Search for the cell housing the specified text and yield its [X, Y] center coordinate. 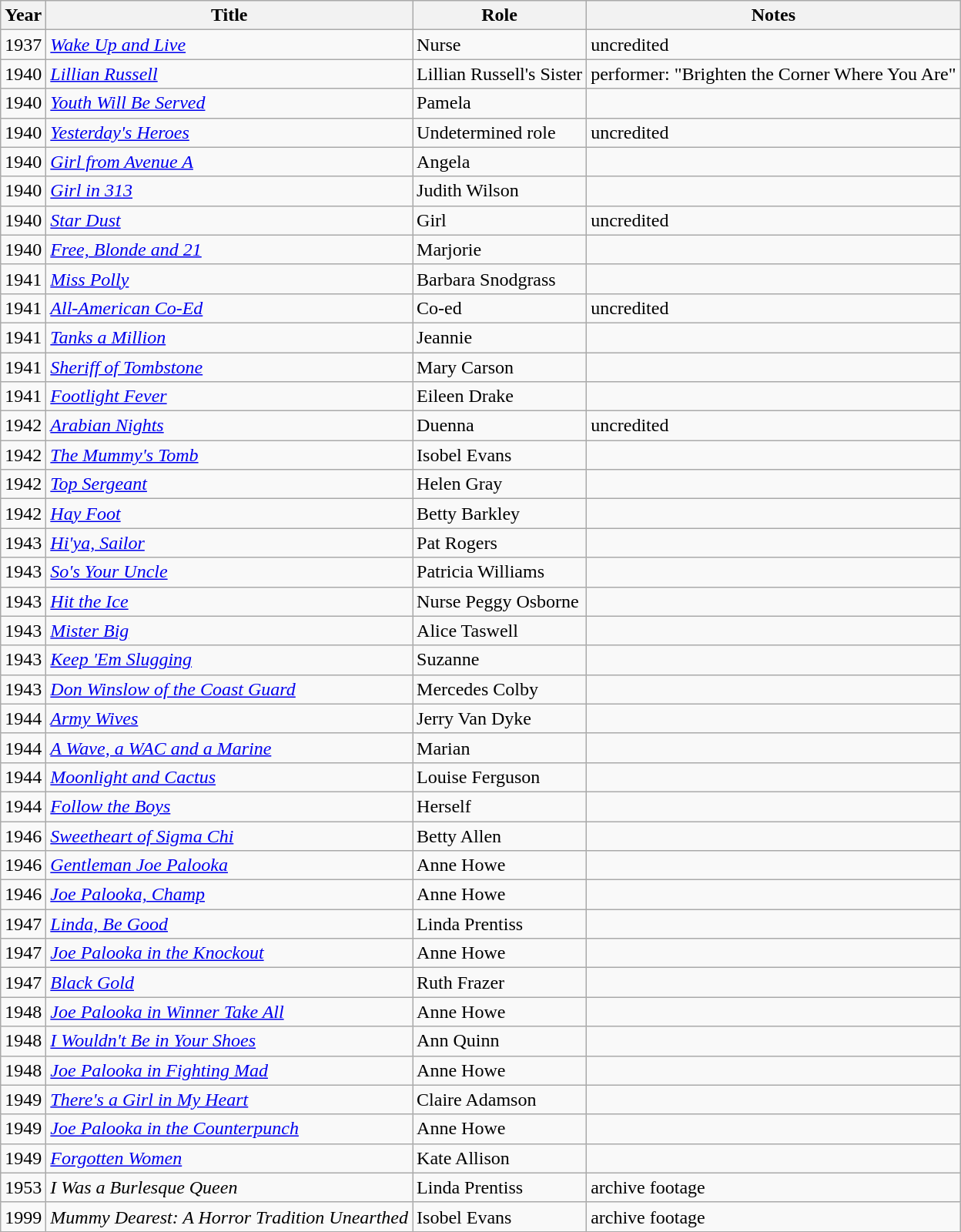
Don Winslow of the Coast Guard [229, 689]
Eileen Drake [500, 397]
Year [23, 15]
Judith Wilson [500, 191]
Joe Palooka, Champ [229, 895]
Jerry Van Dyke [500, 718]
Co-ed [500, 308]
Sweetheart of Sigma Chi [229, 835]
Joe Palooka in the Knockout [229, 953]
Mercedes Colby [500, 689]
Marjorie [500, 249]
I Was a Burlesque Queen [229, 1187]
Miss Polly [229, 279]
Wake Up and Live [229, 45]
Role [500, 15]
Moonlight and Cactus [229, 777]
Suzanne [500, 660]
Follow the Boys [229, 806]
Army Wives [229, 718]
Youth Will Be Served [229, 103]
Undetermined role [500, 132]
1937 [23, 45]
Hit the Ice [229, 601]
There's a Girl in My Heart [229, 1100]
Betty Allen [500, 835]
Joe Palooka in Fighting Mad [229, 1070]
Girl from Avenue A [229, 162]
Arabian Nights [229, 426]
Barbara Snodgrass [500, 279]
Free, Blonde and 21 [229, 249]
Pat Rogers [500, 543]
Hi'ya, Sailor [229, 543]
I Wouldn't Be in Your Shoes [229, 1041]
Ruth Frazer [500, 983]
Duenna [500, 426]
Angela [500, 162]
Nurse Peggy Osborne [500, 601]
Sheriff of Tombstone [229, 367]
performer: "Brighten the Corner Where You Are" [773, 74]
Patricia Williams [500, 572]
Title [229, 15]
Pamela [500, 103]
Mummy Dearest: A Horror Tradition Unearthed [229, 1217]
Keep 'Em Slugging [229, 660]
Alice Taswell [500, 631]
Joe Palooka in the Counterpunch [229, 1129]
Linda, Be Good [229, 924]
Gentleman Joe Palooka [229, 865]
Yesterday's Heroes [229, 132]
Forgotten Women [229, 1158]
Ann Quinn [500, 1041]
Kate Allison [500, 1158]
Nurse [500, 45]
Claire Adamson [500, 1100]
Mary Carson [500, 367]
A Wave, a WAC and a Marine [229, 748]
Top Sergeant [229, 484]
Girl [500, 220]
Louise Ferguson [500, 777]
Marian [500, 748]
Notes [773, 15]
Joe Palooka in Winner Take All [229, 1012]
The Mummy's Tomb [229, 455]
All-American Co-Ed [229, 308]
Girl in 313 [229, 191]
Black Gold [229, 983]
Lillian Russell's Sister [500, 74]
Lillian Russell [229, 74]
Herself [500, 806]
Helen Gray [500, 484]
Hay Foot [229, 514]
Mister Big [229, 631]
1999 [23, 1217]
Betty Barkley [500, 514]
So's Your Uncle [229, 572]
Jeannie [500, 337]
1953 [23, 1187]
Tanks a Million [229, 337]
Star Dust [229, 220]
Footlight Fever [229, 397]
